Locate the cell with the specified text and output its (x, y) center coordinate. 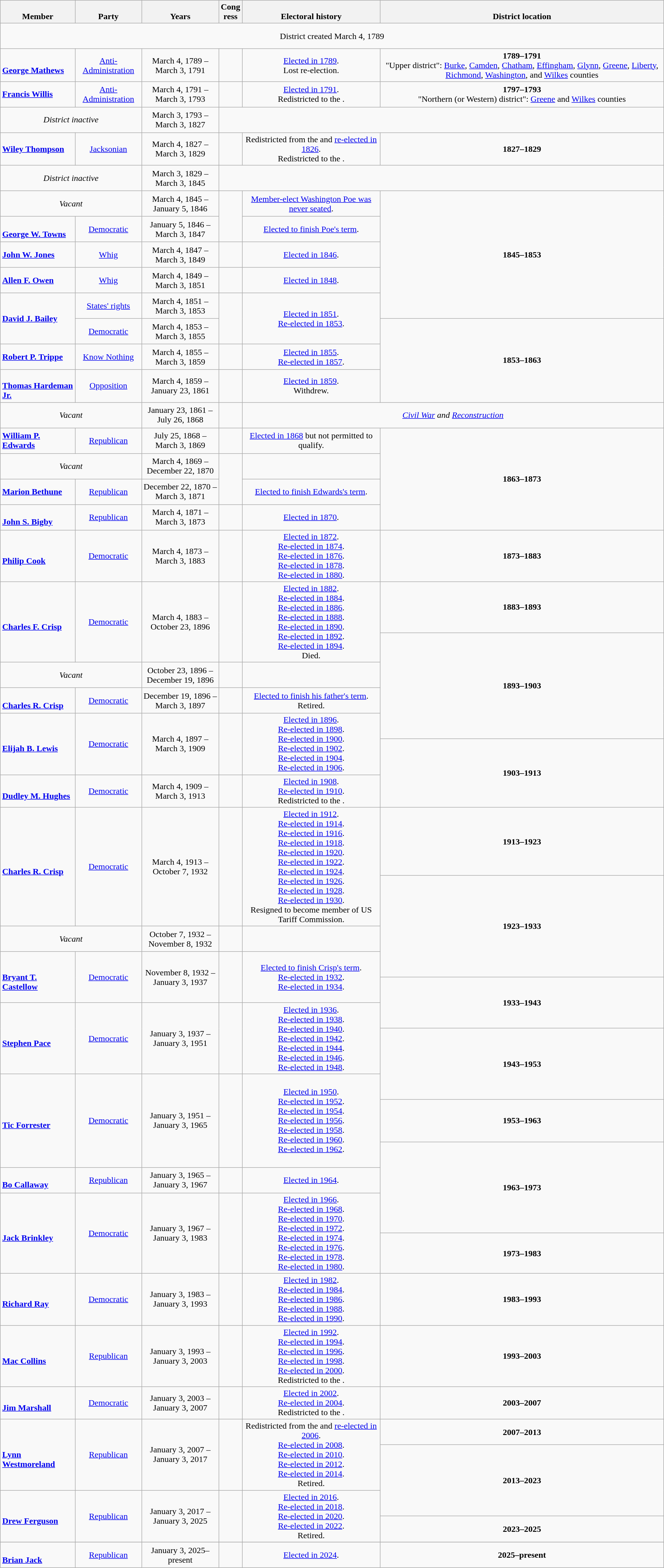
John W. Jones (38, 255)
Charles F. Crisp (38, 622)
November 8, 1932 –January 3, 1937 (180, 977)
March 4, 1913 –October 7, 1932 (180, 867)
July 25, 1868 –March 3, 1869 (180, 441)
2023–2025 (522, 1529)
Opposition (109, 386)
Congress (231, 12)
March 4, 1883 –October 23, 1896 (180, 622)
Stephen Pace (38, 1038)
January 3, 2007 –January 3, 2017 (180, 1455)
1797–1793"Northern (or Western) district": Greene and Wilkes counties (522, 94)
Elected in 1848. (311, 280)
Jacksonian (109, 149)
Lynn Westmoreland (38, 1455)
Francis Willis (38, 94)
Bo Callaway (38, 1180)
Wiley Thompson (38, 149)
Jack Brinkley (38, 1233)
1903–1913 (522, 773)
2013–2023 (522, 1480)
Dudley M. Hughes (38, 791)
Elected in 1964. (311, 1180)
March 4, 1871 –March 3, 1873 (180, 517)
Elijah B. Lewis (38, 744)
1953–1963 (522, 1120)
March 4, 1909 –March 3, 1913 (180, 791)
2007–2013 (522, 1432)
1993–2003 (522, 1356)
Electoral history (311, 12)
Party (109, 12)
Elected to finish his father's term.Retired. (311, 700)
January 3, 1965 –January 3, 1967 (180, 1180)
1983–1993 (522, 1299)
March 4, 1851 –March 3, 1853 (180, 306)
January 3, 1937 –January 3, 1951 (180, 1038)
1853–1863 (522, 360)
Redistricted from the and re-elected in 2006.Re-elected in 2008.Re-elected in 2010.Re-elected in 2012.Re-elected in 2014.Retired. (311, 1455)
District location (522, 12)
Elected in 1936.Re-elected in 1938.Re-elected in 1940.Re-elected in 1942.Re-elected in 1944.Re-elected in 1946.Re-elected in 1948. (311, 1038)
December 22, 1870 –March 3, 1871 (180, 492)
States' rights (109, 306)
Elected in 1896.Re-elected in 1898.Re-elected in 1900.Re-elected in 1902.Re-elected in 1904.Re-elected in 1906. (311, 744)
Elected in 1908.Re-elected in 1910.Redistricted to the . (311, 791)
2025–present (522, 1555)
George W. Towns (38, 229)
January 3, 1993 –January 3, 2003 (180, 1356)
Elected in 1950.Re-elected in 1952.Re-elected in 1954.Re-elected in 1956.Re-elected in 1958.Re-elected in 1960.Re-elected in 1962. (311, 1120)
Allen F. Owen (38, 280)
Elected to finish Edwards's term. (311, 492)
March 4, 1789 –March 3, 1791 (180, 65)
January 3, 1951 –January 3, 1965 (180, 1120)
1789–1791"Upper district": Burke, Camden, Chatham, Effingham, Glynn, Greene, Liberty, Richmond, Washington, and Wilkes counties (522, 65)
Know Nothing (109, 357)
March 4, 1827 –March 3, 1829 (180, 149)
March 3, 1793 –March 3, 1827 (180, 120)
Elected in 1966.Re-elected in 1968.Re-elected in 1970.Re-elected in 1972.Re-elected in 1974.Re-elected in 1976.Re-elected in 1978.Re-elected in 1980. (311, 1233)
Elected in 1846. (311, 255)
Civil War and Reconstruction (453, 415)
Elected in 1868 but not permitted to qualify. (311, 441)
Robert P. Trippe (38, 357)
Elected in 1870. (311, 517)
George Mathews (38, 65)
1913–1923 (522, 841)
Bryant T. Castellow (38, 977)
1893–1903 (522, 686)
March 4, 1873 –March 3, 1883 (180, 556)
Member (38, 12)
January 5, 1846 –March 3, 1847 (180, 229)
1933–1943 (522, 1003)
January 3, 2003 –January 3, 2007 (180, 1403)
Brian Jack (38, 1555)
March 4, 1791 –March 3, 1793 (180, 94)
Elected in 1855.Re-elected in 1857. (311, 357)
Years (180, 12)
January 3, 2025–present (180, 1555)
March 4, 1853 –March 3, 1855 (180, 331)
January 23, 1861 –July 26, 1868 (180, 415)
March 4, 1845 –January 5, 1846 (180, 204)
1863–1873 (522, 479)
1923–1933 (522, 926)
Mac Collins (38, 1356)
Redistricted from the and re-elected in 1826.Redistricted to the . (311, 149)
1963–1973 (522, 1187)
Marion Bethune (38, 492)
Elected in 1789.Lost re-election. (311, 65)
1973–1983 (522, 1253)
January 3, 1967 –January 3, 1983 (180, 1233)
Elected in 1882.Re-elected in 1884.Re-elected in 1886.Re-elected in 1888.Re-elected in 1890.Re-elected in 1892.Re-elected in 1894.Died. (311, 622)
2003–2007 (522, 1403)
Richard Ray (38, 1299)
Jim Marshall (38, 1403)
October 7, 1932 –November 8, 1932 (180, 939)
Elected in 2016.Re-elected in 2018.Re-elected in 2020.Re-elected in 2022.Retired. (311, 1516)
Elected in 1859.Withdrew. (311, 386)
Drew Ferguson (38, 1516)
Elected to finish Poe's term. (311, 229)
Elected in 2024. (311, 1555)
Elected in 1791.Redistricted to the . (311, 94)
Elected in 1851.Re-elected in 1853. (311, 318)
Philip Cook (38, 556)
March 4, 1855 –March 3, 1859 (180, 357)
December 19, 1896 –March 3, 1897 (180, 700)
Elected in 1872.Re-elected in 1874.Re-elected in 1876.Re-elected in 1878.Re-elected in 1880. (311, 556)
Member-elect Washington Poe was never seated. (311, 204)
William P. Edwards (38, 441)
March 4, 1859 –January 23, 1861 (180, 386)
March 3, 1829 –March 3, 1845 (180, 178)
Tic Forrester (38, 1120)
District created March 4, 1789 (332, 36)
Elected in 2002.Re-elected in 2004.Redistricted to the . (311, 1403)
Thomas Hardeman Jr. (38, 386)
John S. Bigby (38, 517)
1873–1883 (522, 556)
October 23, 1896 –December 19, 1896 (180, 675)
1845–1853 (522, 255)
Elected to finish Crisp's term.Re-elected in 1932.Re-elected in 1934. (311, 977)
Elected in 1992.Re-elected in 1994.Re-elected in 1996.Re-elected in 1998.Re-elected in 2000.Redistricted to the . (311, 1356)
March 4, 1869 –December 22, 1870 (180, 466)
January 3, 2017 –January 3, 2025 (180, 1516)
1883–1893 (522, 607)
January 3, 1983 –January 3, 1993 (180, 1299)
March 4, 1847 –March 3, 1849 (180, 255)
David J. Bailey (38, 318)
1827–1829 (522, 149)
March 4, 1849 –March 3, 1851 (180, 280)
March 4, 1897 –March 3, 1909 (180, 744)
Elected in 1982.Re-elected in 1984.Re-elected in 1986.Re-elected in 1988.Re-elected in 1990. (311, 1299)
1943–1953 (522, 1064)
